From the cell containing the given text, extract its center point as (X, Y) coordinate. 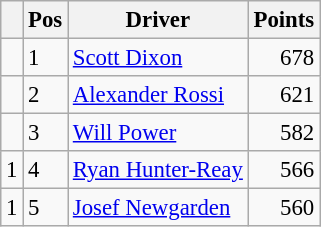
2 (46, 95)
Driver (158, 20)
Josef Newgarden (158, 208)
Will Power (158, 133)
Scott Dixon (158, 58)
Pos (46, 20)
566 (284, 170)
Points (284, 20)
5 (46, 208)
Alexander Rossi (158, 95)
582 (284, 133)
3 (46, 133)
621 (284, 95)
4 (46, 170)
560 (284, 208)
Ryan Hunter-Reay (158, 170)
678 (284, 58)
